Return the [X, Y] coordinate for the center point of the cell that contains the specified text.  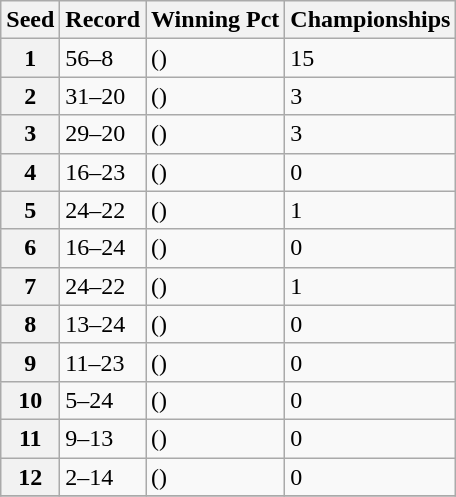
31–20 [103, 96]
7 [30, 286]
11 [30, 438]
9–13 [103, 438]
5–24 [103, 400]
56–8 [103, 58]
11–23 [103, 362]
16–24 [103, 248]
8 [30, 324]
Winning Pct [216, 20]
13–24 [103, 324]
Championships [370, 20]
29–20 [103, 134]
6 [30, 248]
Seed [30, 20]
12 [30, 477]
2 [30, 96]
4 [30, 172]
2–14 [103, 477]
10 [30, 400]
5 [30, 210]
16–23 [103, 172]
9 [30, 362]
15 [370, 58]
Record [103, 20]
